Return [x, y] of the center of cell containing provided text 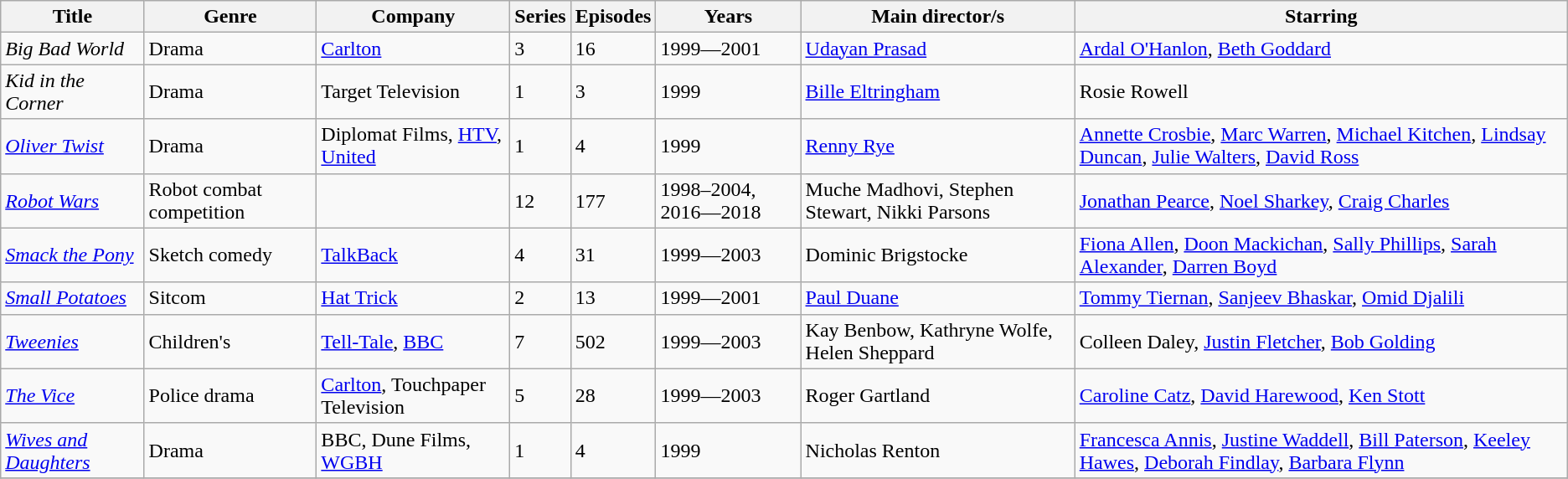
13 [613, 298]
Tommy Tiernan, Sanjeev Bhaskar, Omid Djalili [1321, 298]
Police drama [230, 395]
Tweenies [72, 342]
Francesca Annis, Justine Waddell, Bill Paterson, Keeley Hawes, Deborah Findlay, Barbara Flynn [1321, 451]
Children's [230, 342]
Bille Eltringham [938, 92]
12 [540, 201]
Big Bad World [72, 49]
Ardal O'Hanlon, Beth Goddard [1321, 49]
Wives and Daughters [72, 451]
Series [540, 17]
Caroline Catz, David Harewood, Ken Stott [1321, 395]
Rosie Rowell [1321, 92]
31 [613, 255]
Carlton [414, 49]
Jonathan Pearce, Noel Sharkey, Craig Charles [1321, 201]
5 [540, 395]
Starring [1321, 17]
TalkBack [414, 255]
177 [613, 201]
Main director/s [938, 17]
Robot Wars [72, 201]
Kid in the Corner [72, 92]
Sketch comedy [230, 255]
Robot combat competition [230, 201]
Roger Gartland [938, 395]
BBC, Dune Films, WGBH [414, 451]
Diplomat Films, HTV, United [414, 146]
Tell-Tale, BBC [414, 342]
Target Television [414, 92]
Genre [230, 17]
Kay Benbow, Kathryne Wolfe, Helen Sheppard [938, 342]
Episodes [613, 17]
502 [613, 342]
Title [72, 17]
2 [540, 298]
Nicholas Renton [938, 451]
28 [613, 395]
Carlton, Touchpaper Television [414, 395]
Dominic Brigstocke [938, 255]
Annette Crosbie, Marc Warren, Michael Kitchen, Lindsay Duncan, Julie Walters, David Ross [1321, 146]
Oliver Twist [72, 146]
The Vice [72, 395]
Company [414, 17]
Smack the Pony [72, 255]
Muche Madhovi, Stephen Stewart, Nikki Parsons [938, 201]
1998–2004, 2016—2018 [729, 201]
Small Potatoes [72, 298]
Paul Duane [938, 298]
16 [613, 49]
Renny Rye [938, 146]
Sitcom [230, 298]
Fiona Allen, Doon Mackichan, Sally Phillips, Sarah Alexander, Darren Boyd [1321, 255]
Udayan Prasad [938, 49]
Hat Trick [414, 298]
7 [540, 342]
Colleen Daley, Justin Fletcher, Bob Golding [1321, 342]
Years [729, 17]
